For the text-containing cell, return its midpoint in (X, Y) coordinate format. 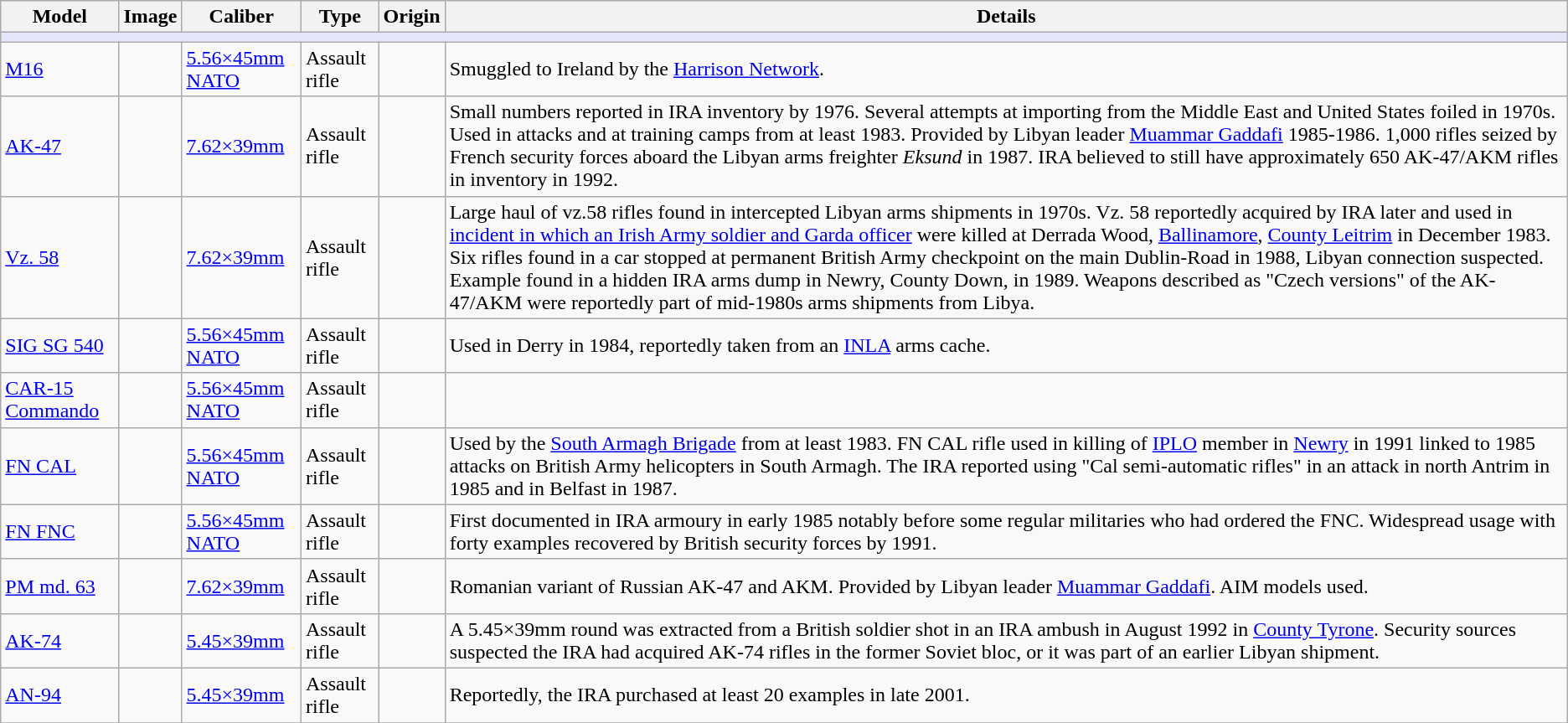
Vz. 58 (60, 257)
AN-94 (60, 695)
FN FNC (60, 531)
Reportedly, the IRA purchased at least 20 examples in late 2001. (1006, 695)
Image (151, 17)
Type (340, 17)
PM md. 63 (60, 586)
Details (1006, 17)
AK-74 (60, 640)
M16 (60, 69)
Caliber (241, 17)
Used in Derry in 1984, reportedly taken from an INLA arms cache. (1006, 345)
Romanian variant of Russian AK-47 and AKM. Provided by Libyan leader Muammar Gaddafi. AIM models used. (1006, 586)
Origin (412, 17)
CAR-15 Commando (60, 400)
AK-47 (60, 146)
FN CAL (60, 466)
Smuggled to Ireland by the Harrison Network. (1006, 69)
SIG SG 540 (60, 345)
Model (60, 17)
